Extract the (X, Y) coordinate from the center of the cell holding the provided text.  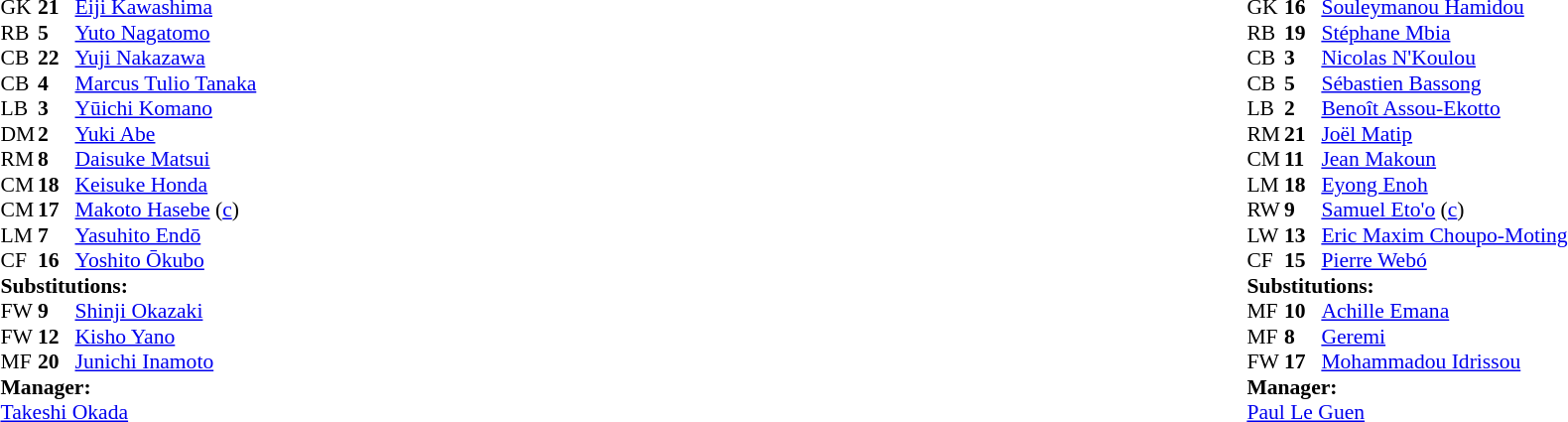
Eric Maxim Choupo-Moting (1444, 235)
21 (1303, 134)
Geremi (1444, 337)
Yasuhito Endō (167, 235)
12 (57, 337)
22 (57, 59)
Yuto Nagatomo (167, 33)
Stéphane Mbia (1444, 33)
LW (1265, 235)
16 (57, 261)
Eyong Enoh (1444, 185)
Makoto Hasebe (c) (167, 210)
Samuel Eto'o (c) (1444, 210)
Daisuke Matsui (167, 160)
Yuji Nakazawa (167, 59)
Keisuke Honda (167, 185)
Jean Makoun (1444, 160)
4 (57, 83)
Nicolas N'Koulou (1444, 59)
13 (1303, 235)
7 (57, 235)
Marcus Tulio Tanaka (167, 83)
Shinji Okazaki (167, 311)
11 (1303, 160)
Pierre Webó (1444, 261)
Sébastien Bassong (1444, 83)
15 (1303, 261)
Joël Matip (1444, 134)
DM (19, 134)
Yūichi Komano (167, 108)
RW (1265, 210)
Yuki Abe (167, 134)
20 (57, 362)
Achille Emana (1444, 311)
Mohammadou Idrissou (1444, 362)
10 (1303, 311)
Yoshito Ōkubo (167, 261)
Junichi Inamoto (167, 362)
19 (1303, 33)
Kisho Yano (167, 337)
Benoît Assou-Ekotto (1444, 108)
